Return (X, Y) of the center of cell containing provided text 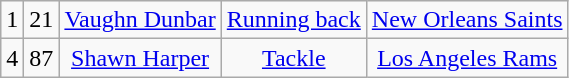
Running back (294, 20)
87 (42, 58)
New Orleans Saints (467, 20)
Vaughn Dunbar (140, 20)
21 (42, 20)
Shawn Harper (140, 58)
Los Angeles Rams (467, 58)
1 (12, 20)
4 (12, 58)
Tackle (294, 58)
